Capture the cell that displays the provided text and extract its [X, Y] central coordinate. 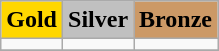
Bronze [176, 20]
Silver [98, 20]
Gold [32, 20]
